Locate the cell with the specified text and output its (X, Y) center coordinate. 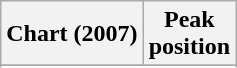
Peakposition (189, 34)
Chart (2007) (72, 34)
